Extract the [X, Y] coordinate from the center of the cell holding the provided text.  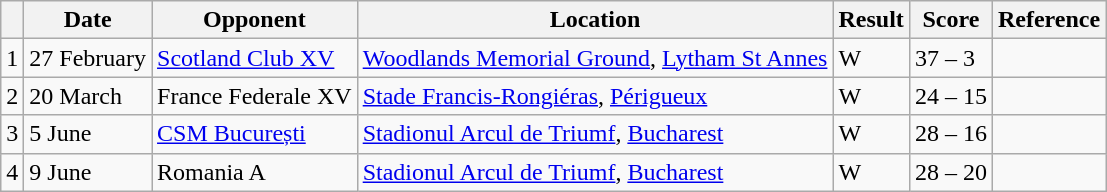
France Federale XV [255, 96]
28 – 16 [950, 134]
Romania A [255, 172]
Opponent [255, 20]
Scotland Club XV [255, 58]
3 [12, 134]
Result [871, 20]
Score [950, 20]
28 – 20 [950, 172]
27 February [88, 58]
24 – 15 [950, 96]
CSM București [255, 134]
2 [12, 96]
37 – 3 [950, 58]
20 March [88, 96]
5 June [88, 134]
Stade Francis-Rongiéras, Périgueux [595, 96]
Woodlands Memorial Ground, Lytham St Annes [595, 58]
Location [595, 20]
9 June [88, 172]
Date [88, 20]
Reference [1048, 20]
4 [12, 172]
1 [12, 58]
